Find where the given text appears and provide that cell's center as (x, y) coordinate. 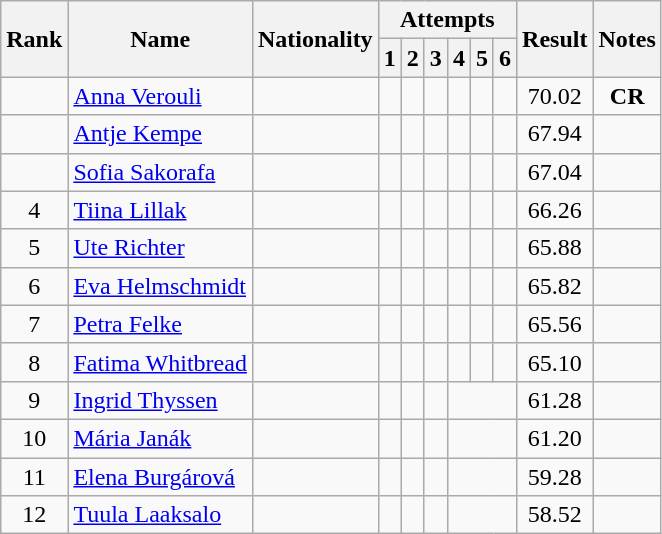
70.02 (555, 96)
Antje Kempe (160, 134)
Tiina Lillak (160, 210)
Mária Janák (160, 438)
Ute Richter (160, 248)
9 (34, 400)
Name (160, 39)
65.82 (555, 286)
65.10 (555, 362)
65.88 (555, 248)
2 (412, 58)
Result (555, 39)
1 (390, 58)
58.52 (555, 515)
Petra Felke (160, 324)
Eva Helmschmidt (160, 286)
7 (34, 324)
10 (34, 438)
Attempts (447, 20)
Ingrid Thyssen (160, 400)
Notes (627, 39)
65.56 (555, 324)
61.20 (555, 438)
Tuula Laaksalo (160, 515)
Elena Burgárová (160, 477)
67.94 (555, 134)
11 (34, 477)
Rank (34, 39)
Fatima Whitbread (160, 362)
CR (627, 96)
8 (34, 362)
67.04 (555, 172)
3 (436, 58)
59.28 (555, 477)
Nationality (315, 39)
Anna Verouli (160, 96)
66.26 (555, 210)
12 (34, 515)
61.28 (555, 400)
Sofia Sakorafa (160, 172)
